Determine the (X, Y) coordinate at the center of the cell enclosing the given text.  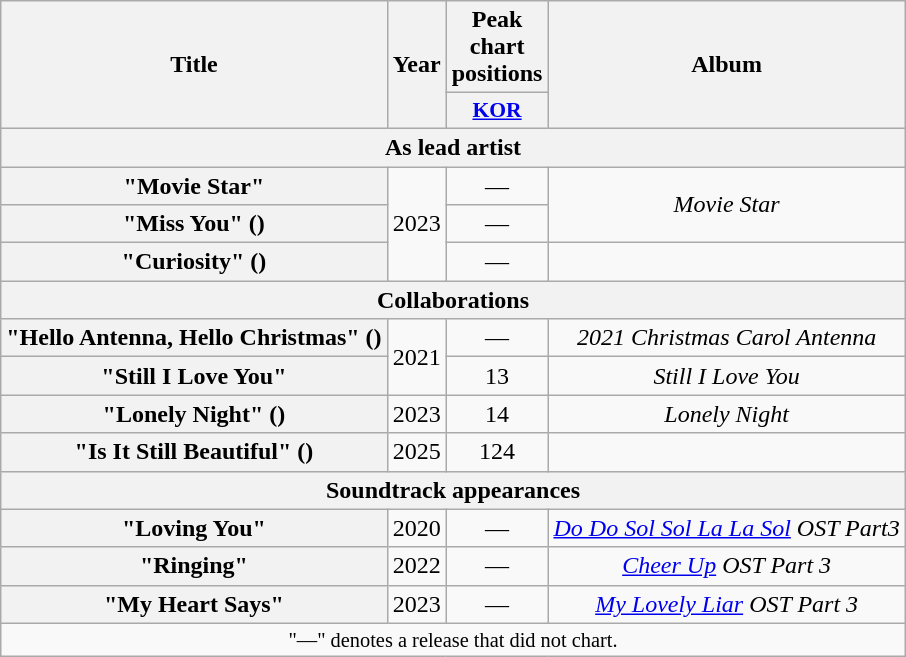
Movie Star (726, 204)
KOR (497, 111)
As lead artist (454, 147)
"—" denotes a release that did not chart. (454, 640)
13 (497, 376)
124 (497, 452)
2020 (416, 528)
Collaborations (454, 300)
Soundtrack appearances (454, 490)
"Curiosity" () (194, 262)
Cheer Up OST Part 3 (726, 566)
"My Heart Says" (194, 604)
"Miss You" () (194, 224)
"Still I Love You" (194, 376)
Lonely Night (726, 414)
Still I Love You (726, 376)
"Movie Star" (194, 185)
2021 (416, 357)
My Lovely Liar OST Part 3 (726, 604)
Year (416, 65)
2022 (416, 566)
Title (194, 65)
Album (726, 65)
"Ringing" (194, 566)
"Loving You" (194, 528)
2021 Christmas Carol Antenna (726, 338)
Peak chartpositions (497, 47)
Do Do Sol Sol La La Sol OST Part3 (726, 528)
"Is It Still Beautiful" () (194, 452)
2025 (416, 452)
14 (497, 414)
"Hello Antenna, Hello Christmas" () (194, 338)
"Lonely Night" () (194, 414)
